Output the [x, y] coordinate of the center of the cell containing the given text.  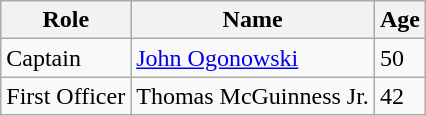
Role [66, 20]
Thomas McGuinness Jr. [253, 96]
First Officer [66, 96]
50 [400, 58]
Captain [66, 58]
42 [400, 96]
John Ogonowski [253, 58]
Name [253, 20]
Age [400, 20]
